Output the [x, y] coordinate of the center of the cell containing the given text.  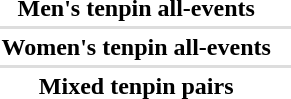
Women's tenpin all-events [136, 47]
